Determine the [X, Y] coordinate at the center of the cell enclosing the given text.  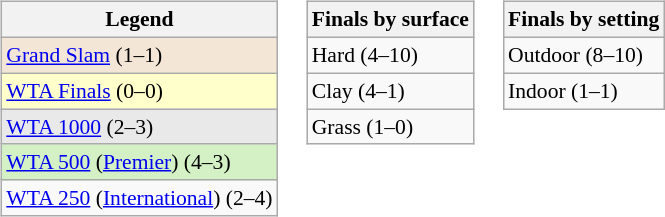
WTA 1000 (2–3) [139, 127]
Finals by surface [390, 20]
Outdoor (8–10) [584, 55]
Hard (4–10) [390, 55]
WTA 250 (International) (2–4) [139, 198]
Grass (1–0) [390, 127]
Legend [139, 20]
Clay (4–1) [390, 91]
Finals by setting [584, 20]
WTA 500 (Premier) (4–3) [139, 162]
Grand Slam (1–1) [139, 55]
Indoor (1–1) [584, 91]
WTA Finals (0–0) [139, 91]
